Return [x, y] of the center of cell containing provided text 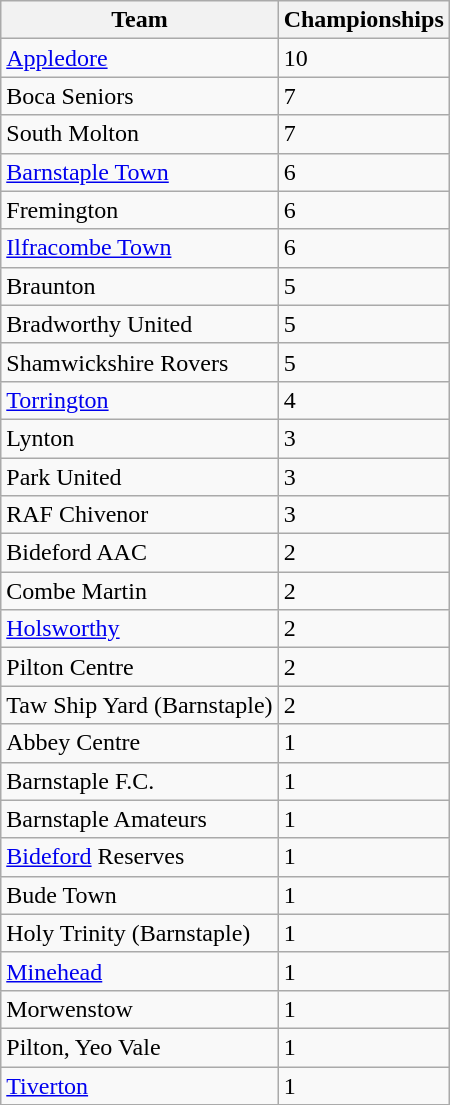
Taw Ship Yard (Barnstaple) [140, 705]
Bude Town [140, 895]
Tiverton [140, 1085]
10 [364, 58]
Ilfracombe Town [140, 248]
RAF Chivenor [140, 515]
Barnstaple Town [140, 172]
Lynton [140, 438]
Combe Martin [140, 591]
Bideford AAC [140, 553]
Pilton, Yeo Vale [140, 1047]
Abbey Centre [140, 743]
Morwenstow [140, 1009]
Torrington [140, 400]
Shamwickshire Rovers [140, 362]
Championships [364, 20]
Appledore [140, 58]
South Molton [140, 134]
Holsworthy [140, 629]
Bradworthy United [140, 324]
Braunton [140, 286]
Minehead [140, 971]
Team [140, 20]
Bideford Reserves [140, 857]
Park United [140, 477]
Holy Trinity (Barnstaple) [140, 933]
Barnstaple Amateurs [140, 819]
Pilton Centre [140, 667]
4 [364, 400]
Barnstaple F.C. [140, 781]
Fremington [140, 210]
Boca Seniors [140, 96]
